Provide the [X, Y] coordinate of the cell's center where the given text is located.  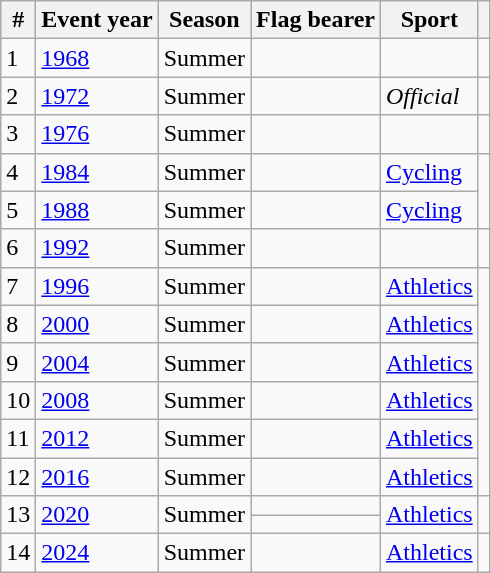
2016 [97, 477]
1984 [97, 172]
2012 [97, 438]
2 [18, 96]
Sport [429, 20]
14 [18, 553]
2000 [97, 324]
8 [18, 324]
13 [18, 515]
1 [18, 58]
1972 [97, 96]
1992 [97, 248]
6 [18, 248]
9 [18, 362]
Official [429, 96]
2020 [97, 515]
3 [18, 134]
1996 [97, 286]
1976 [97, 134]
# [18, 20]
1988 [97, 210]
Season [204, 20]
4 [18, 172]
Flag bearer [316, 20]
12 [18, 477]
5 [18, 210]
Event year [97, 20]
2004 [97, 362]
1968 [97, 58]
7 [18, 286]
2024 [97, 553]
11 [18, 438]
2008 [97, 400]
10 [18, 400]
